Determine the (X, Y) coordinate at the center of the cell enclosing the given text.  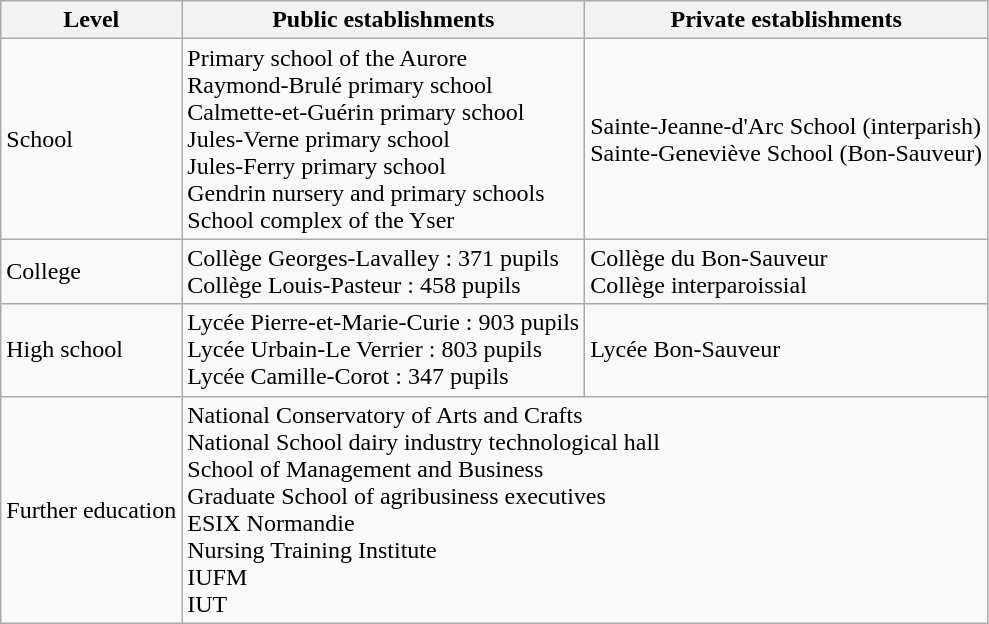
Further education (92, 510)
Sainte-Jeanne-d'Arc School (interparish)Sainte-Geneviève School (Bon-Sauveur) (786, 139)
High school (92, 350)
Level (92, 20)
Lycée Bon-Sauveur (786, 350)
College (92, 272)
School (92, 139)
Collège Georges-Lavalley : 371 pupilsCollège Louis-Pasteur : 458 pupils (384, 272)
Collège du Bon-SauveurCollège interparoissial (786, 272)
Private establishments (786, 20)
Public establishments (384, 20)
Lycée Pierre-et-Marie-Curie : 903 pupilsLycée Urbain-Le Verrier : 803 pupilsLycée Camille-Corot : 347 pupils (384, 350)
